Locate the cell with the specified text and output its (X, Y) center coordinate. 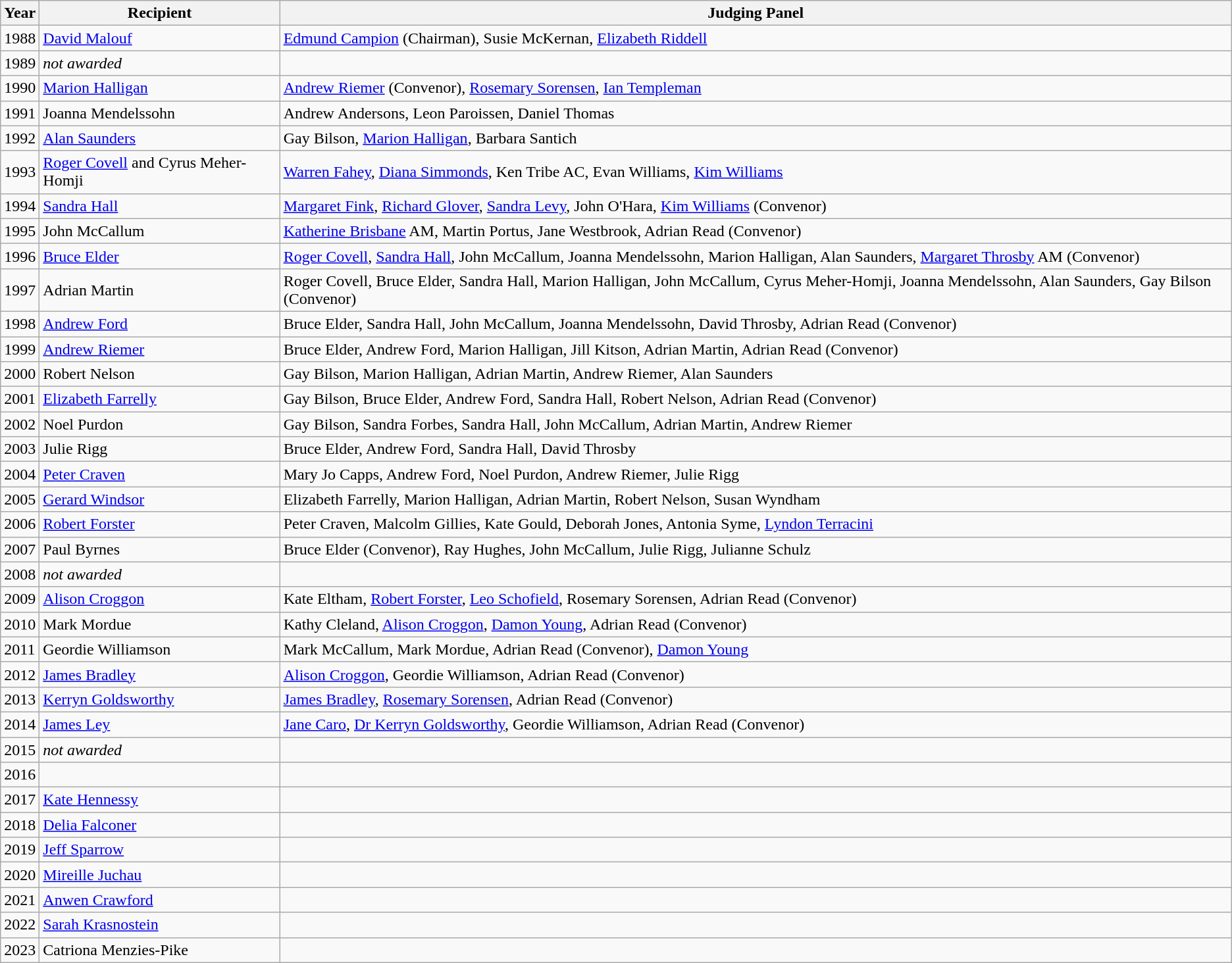
Warren Fahey, Diana Simmonds, Ken Tribe AC, Evan Williams, Kim Williams (756, 172)
Jane Caro, Dr Kerryn Goldsworthy, Geordie Williamson, Adrian Read (Convenor) (756, 724)
1997 (20, 289)
Andrew Andersons, Leon Paroissen, Daniel Thomas (756, 113)
1993 (20, 172)
Alan Saunders (159, 138)
2019 (20, 850)
2020 (20, 875)
2007 (20, 549)
Noel Purdon (159, 424)
Anwen Crawford (159, 900)
2004 (20, 474)
Bruce Elder, Sandra Hall, John McCallum, Joanna Mendelssohn, David Throsby, Adrian Read (Convenor) (756, 324)
2010 (20, 624)
1991 (20, 113)
2009 (20, 599)
Andrew Riemer (159, 349)
Kerryn Goldsworthy (159, 699)
Kathy Cleland, Alison Croggon, Damon Young, Adrian Read (Convenor) (756, 624)
2022 (20, 925)
Gay Bilson, Bruce Elder, Andrew Ford, Sandra Hall, Robert Nelson, Adrian Read (Convenor) (756, 399)
Jeff Sparrow (159, 850)
Recipient (159, 13)
Peter Craven (159, 474)
Adrian Martin (159, 289)
Roger Covell, Bruce Elder, Sandra Hall, Marion Halligan, John McCallum, Cyrus Meher-Homji, Joanna Mendelssohn, Alan Saunders, Gay Bilson (Convenor) (756, 289)
Alison Croggon (159, 599)
David Malouf (159, 38)
2000 (20, 374)
2023 (20, 950)
Margaret Fink, Richard Glover, Sandra Levy, John O'Hara, Kim Williams (Convenor) (756, 206)
Roger Covell, Sandra Hall, John McCallum, Joanna Mendelssohn, Marion Halligan, Alan Saunders, Margaret Throsby AM (Convenor) (756, 256)
2012 (20, 674)
Andrew Riemer (Convenor), Rosemary Sorensen, Ian Templeman (756, 88)
Delia Falconer (159, 825)
Elizabeth Farrelly (159, 399)
Gay Bilson, Sandra Forbes, Sandra Hall, John McCallum, Adrian Martin, Andrew Riemer (756, 424)
Mireille Juchau (159, 875)
Elizabeth Farrelly, Marion Halligan, Adrian Martin, Robert Nelson, Susan Wyndham (756, 499)
2008 (20, 574)
Geordie Williamson (159, 649)
1990 (20, 88)
Alison Croggon, Geordie Williamson, Adrian Read (Convenor) (756, 674)
Bruce Elder (159, 256)
2006 (20, 524)
1994 (20, 206)
Bruce Elder, Andrew Ford, Marion Halligan, Jill Kitson, Adrian Martin, Adrian Read (Convenor) (756, 349)
2014 (20, 724)
Sarah Krasnostein (159, 925)
1995 (20, 231)
Judging Panel (756, 13)
2017 (20, 800)
Kate Hennessy (159, 800)
Kate Eltham, Robert Forster, Leo Schofield, Rosemary Sorensen, Adrian Read (Convenor) (756, 599)
James Ley (159, 724)
Julie Rigg (159, 449)
Bruce Elder (Convenor), Ray Hughes, John McCallum, Julie Rigg, Julianne Schulz (756, 549)
Gay Bilson, Marion Halligan, Adrian Martin, Andrew Riemer, Alan Saunders (756, 374)
Peter Craven, Malcolm Gillies, Kate Gould, Deborah Jones, Antonia Syme, Lyndon Terracini (756, 524)
Roger Covell and Cyrus Meher-Homji (159, 172)
Bruce Elder, Andrew Ford, Sandra Hall, David Throsby (756, 449)
Joanna Mendelssohn (159, 113)
Edmund Campion (Chairman), Susie McKernan, Elizabeth Riddell (756, 38)
2011 (20, 649)
1988 (20, 38)
2013 (20, 699)
2018 (20, 825)
Paul Byrnes (159, 549)
Marion Halligan (159, 88)
1989 (20, 63)
Gay Bilson, Marion Halligan, Barbara Santich (756, 138)
Robert Forster (159, 524)
Sandra Hall (159, 206)
Catriona Menzies-Pike (159, 950)
Robert Nelson (159, 374)
Andrew Ford (159, 324)
Mary Jo Capps, Andrew Ford, Noel Purdon, Andrew Riemer, Julie Rigg (756, 474)
James Bradley (159, 674)
1996 (20, 256)
Year (20, 13)
2015 (20, 749)
Gerard Windsor (159, 499)
Mark McCallum, Mark Mordue, Adrian Read (Convenor), Damon Young (756, 649)
James Bradley, Rosemary Sorensen, Adrian Read (Convenor) (756, 699)
Katherine Brisbane AM, Martin Portus, Jane Westbrook, Adrian Read (Convenor) (756, 231)
John McCallum (159, 231)
2005 (20, 499)
1999 (20, 349)
2003 (20, 449)
2002 (20, 424)
Mark Mordue (159, 624)
2001 (20, 399)
2016 (20, 775)
1992 (20, 138)
2021 (20, 900)
1998 (20, 324)
